Detect which cell encompasses the target text, then output its [x, y] center coordinate. 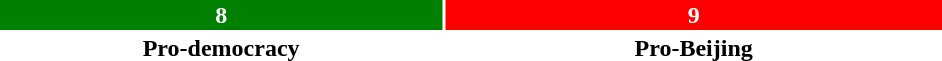
9 [694, 15]
8 [221, 15]
